Return the (x, y) coordinate for the center point of the cell that contains the specified text.  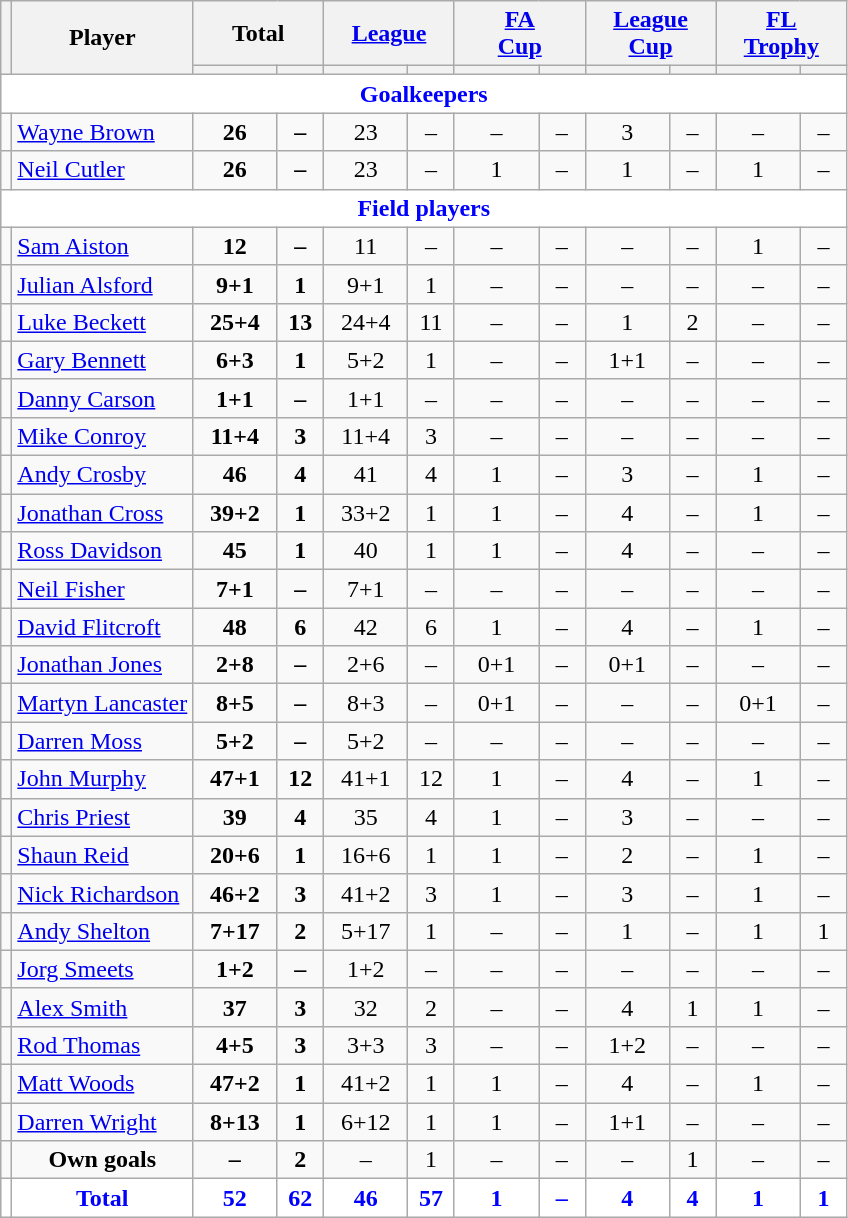
3+3 (366, 1046)
16+6 (366, 855)
Danny Carson (102, 398)
33+2 (366, 513)
40 (366, 551)
47+2 (235, 1084)
8+13 (235, 1122)
Gary Bennett (102, 360)
Ross Davidson (102, 551)
45 (235, 551)
Jonathan Jones (102, 665)
8+5 (235, 703)
52 (235, 1198)
5+17 (366, 931)
FLTrophy (782, 34)
Jonathan Cross (102, 513)
24+4 (366, 322)
37 (235, 1007)
7+17 (235, 931)
Darren Moss (102, 741)
League (390, 34)
Chris Priest (102, 817)
Field players (424, 208)
Neil Fisher (102, 589)
41 (366, 475)
39 (235, 817)
2+8 (235, 665)
47+1 (235, 779)
LeagueCup (650, 34)
FACup (520, 34)
Rod Thomas (102, 1046)
Martyn Lancaster (102, 703)
25+4 (235, 322)
Shaun Reid (102, 855)
20+6 (235, 855)
Own goals (102, 1160)
Julian Alsford (102, 284)
Luke Beckett (102, 322)
Mike Conroy (102, 437)
Sam Aiston (102, 246)
Darren Wright (102, 1122)
Alex Smith (102, 1007)
57 (432, 1198)
2+6 (366, 665)
Jorg Smeets (102, 969)
Neil Cutler (102, 170)
Andy Crosby (102, 475)
42 (366, 627)
6+3 (235, 360)
Player (102, 38)
8+3 (366, 703)
48 (235, 627)
32 (366, 1007)
39+2 (235, 513)
13 (300, 322)
35 (366, 817)
4+5 (235, 1046)
Goalkeepers (424, 94)
Nick Richardson (102, 893)
David Flitcroft (102, 627)
46+2 (235, 893)
6+12 (366, 1122)
John Murphy (102, 779)
62 (300, 1198)
Matt Woods (102, 1084)
Wayne Brown (102, 132)
41+1 (366, 779)
Andy Shelton (102, 931)
